Pinpoint the cell where the given text exists, returning its (X, Y) midpoint coordinate. 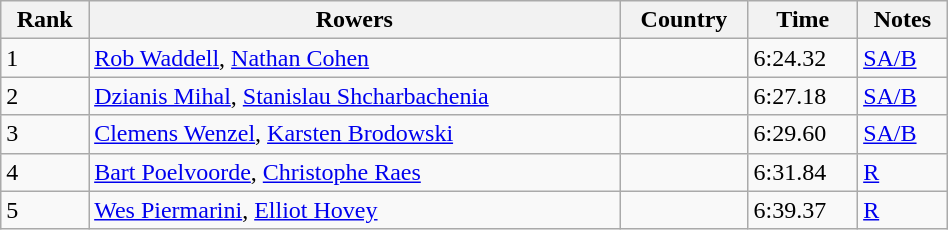
Dzianis Mihal, Stanislau Shcharbachenia (354, 96)
Country (684, 20)
6:27.18 (803, 96)
Wes Piermarini, Elliot Hovey (354, 210)
6:31.84 (803, 172)
3 (45, 134)
Rank (45, 20)
Rowers (354, 20)
Rob Waddell, Nathan Cohen (354, 58)
1 (45, 58)
2 (45, 96)
6:39.37 (803, 210)
4 (45, 172)
6:24.32 (803, 58)
6:29.60 (803, 134)
Clemens Wenzel, Karsten Brodowski (354, 134)
Notes (903, 20)
5 (45, 210)
Time (803, 20)
Bart Poelvoorde, Christophe Raes (354, 172)
